Find where the given text appears and provide that cell's center as [X, Y] coordinate. 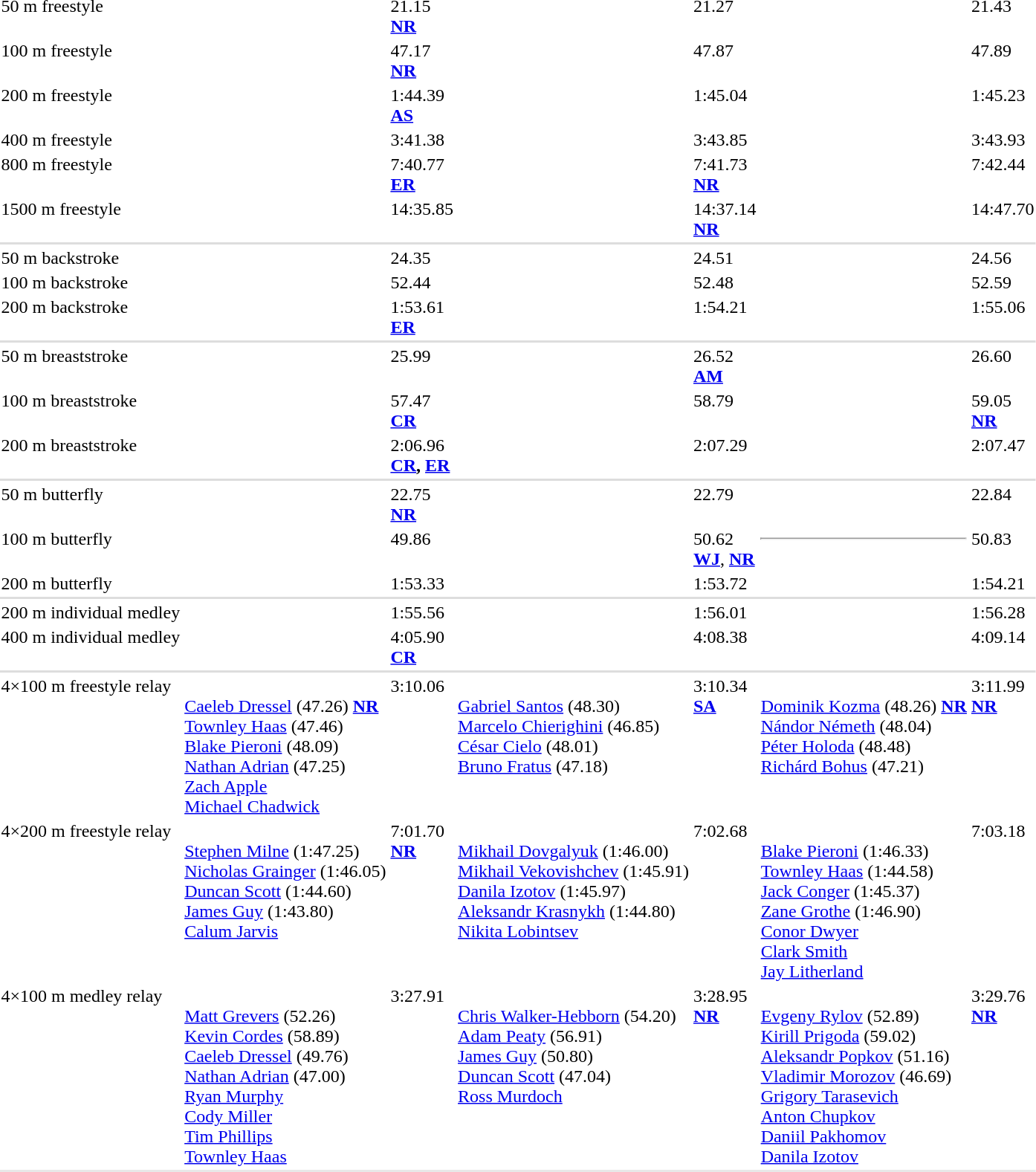
14:35.85 [422, 218]
Matt Grevers (52.26)Kevin Cordes (58.89)Caeleb Dressel (49.76)Nathan Adrian (47.00)Ryan MurphyCody MillerTim PhillipsTownley Haas [285, 1076]
Mikhail Dovgalyuk (1:46.00)Mikhail Vekovishchev (1:45.91)Danila Izotov (1:45.97)Aleksandr Krasnykh (1:44.80)Nikita Lobintsev [574, 901]
3:27.91 [422, 1076]
200 m butterfly [91, 583]
47.89 [1003, 61]
4×200 m freestyle relay [91, 901]
3:43.85 [725, 140]
14:37.14NR [725, 218]
50 m breaststroke [91, 366]
2:06.96CR, ER [422, 455]
24.35 [422, 258]
4:08.38 [725, 647]
47.87 [725, 61]
7:41.73NR [725, 174]
52.44 [422, 282]
Gabriel Santos (48.30)Marcelo Chierighini (46.85)César Cielo (48.01)Bruno Fratus (47.18) [574, 746]
1:56.01 [725, 612]
47.17NR [422, 61]
1:55.56 [422, 612]
49.86 [422, 548]
3:28.95NR [725, 1076]
200 m individual medley [91, 612]
26.52 AM [725, 366]
Evgeny Rylov (52.89)Kirill Prigoda (59.02)Aleksandr Popkov (51.16)Vladimir Morozov (46.69)Grigory TarasevichAnton ChupkovDaniil PakhomovDanila Izotov [864, 1076]
26.60 [1003, 366]
Stephen Milne (1:47.25)Nicholas Grainger (1:46.05)Duncan Scott (1:44.60)James Guy (1:43.80)Calum Jarvis [285, 901]
200 m freestyle [91, 106]
14:47.70 [1003, 218]
400 m freestyle [91, 140]
24.51 [725, 258]
800 m freestyle [91, 174]
Dominik Kozma (48.26) NRNándor Németh (48.04)Péter Holoda (48.48)Richárd Bohus (47.21) [864, 746]
1:53.33 [422, 583]
2:07.29 [725, 455]
100 m backstroke [91, 282]
25.99 [422, 366]
1:55.06 [1003, 317]
2:07.47 [1003, 455]
52.59 [1003, 282]
200 m backstroke [91, 317]
59.05NR [1003, 410]
3:43.93 [1003, 140]
7:03.18 [1003, 901]
1:53.72 [725, 583]
22.79 [725, 504]
50 m butterfly [91, 504]
4×100 m medley relay [91, 1076]
3:11.99NR [1003, 746]
50 m backstroke [91, 258]
50.62WJ, NR [725, 548]
4×100 m freestyle relay [91, 746]
50.83 [1003, 548]
3:41.38 [422, 140]
Chris Walker-Hebborn (54.20)Adam Peaty (56.91)James Guy (50.80)Duncan Scott (47.04)Ross Murdoch [574, 1076]
100 m freestyle [91, 61]
24.56 [1003, 258]
400 m individual medley [91, 647]
1:53.61ER [422, 317]
4:09.14 [1003, 647]
7:40.77ER [422, 174]
1500 m freestyle [91, 218]
3:29.76NR [1003, 1076]
100 m breaststroke [91, 410]
Caeleb Dressel (47.26) NRTownley Haas (47.46)Blake Pieroni (48.09)Nathan Adrian (47.25)Zach AppleMichael Chadwick [285, 746]
3:10.06 [422, 746]
7:02.68 [725, 901]
200 m breaststroke [91, 455]
57.47CR [422, 410]
52.48 [725, 282]
7:01.70NR [422, 901]
1:44.39AS [422, 106]
100 m butterfly [91, 548]
22.75NR [422, 504]
1:45.04 [725, 106]
4:05.90CR [422, 647]
22.84 [1003, 504]
1:56.28 [1003, 612]
3:10.34SA [725, 746]
58.79 [725, 410]
1:45.23 [1003, 106]
7:42.44 [1003, 174]
Blake Pieroni (1:46.33)Townley Haas (1:44.58)Jack Conger (1:45.37)Zane Grothe (1:46.90)Conor DwyerClark SmithJay Litherland [864, 901]
